Extract the [x, y] coordinate from the center of the cell holding the provided text.  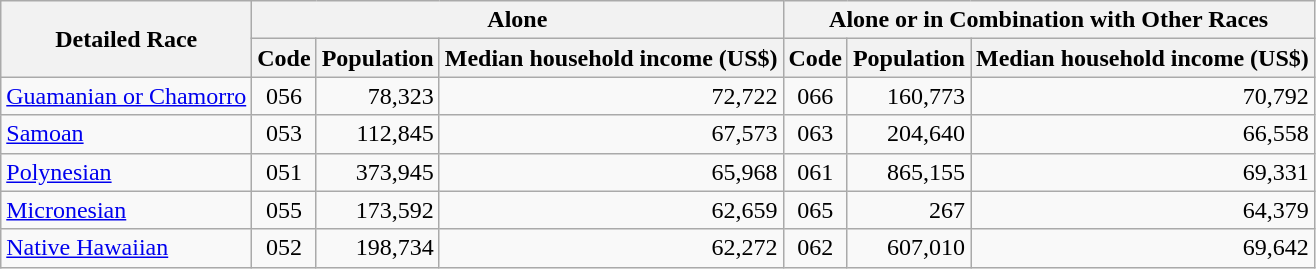
69,642 [1142, 248]
160,773 [908, 96]
65,968 [611, 172]
Alone or in Combination with Other Races [1048, 20]
062 [815, 248]
Polynesian [126, 172]
198,734 [378, 248]
055 [284, 210]
061 [815, 172]
052 [284, 248]
70,792 [1142, 96]
Samoan [126, 134]
67,573 [611, 134]
063 [815, 134]
72,722 [611, 96]
64,379 [1142, 210]
66,558 [1142, 134]
204,640 [908, 134]
173,592 [378, 210]
607,010 [908, 248]
112,845 [378, 134]
373,945 [378, 172]
065 [815, 210]
056 [284, 96]
Detailed Race [126, 39]
62,272 [611, 248]
Alone [518, 20]
Micronesian [126, 210]
Guamanian or Chamorro [126, 96]
Native Hawaiian [126, 248]
865,155 [908, 172]
62,659 [611, 210]
267 [908, 210]
053 [284, 134]
78,323 [378, 96]
066 [815, 96]
051 [284, 172]
69,331 [1142, 172]
